Detect which cell encompasses the target text, then output its [X, Y] center coordinate. 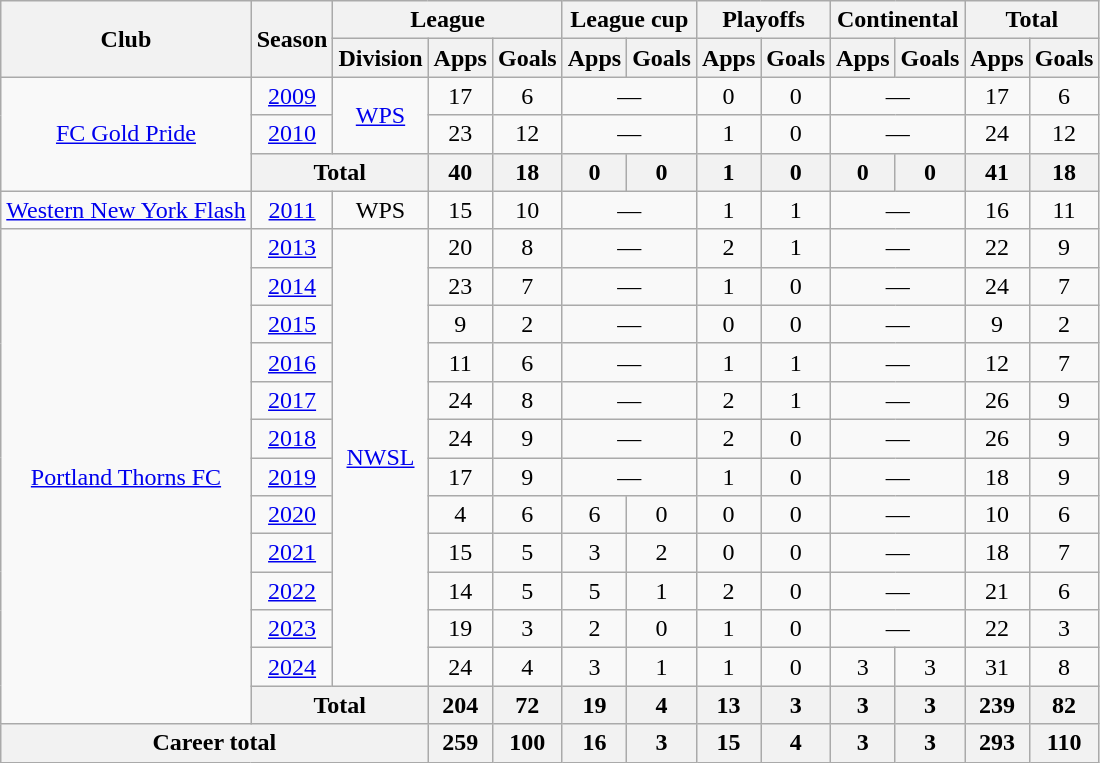
2010 [292, 134]
2021 [292, 553]
40 [460, 172]
2016 [292, 362]
20 [460, 248]
2024 [292, 667]
2018 [292, 438]
Career total [214, 743]
239 [997, 705]
2019 [292, 477]
League [448, 20]
259 [460, 743]
100 [527, 743]
82 [1064, 705]
2022 [292, 591]
2011 [292, 210]
13 [728, 705]
14 [460, 591]
2020 [292, 515]
2014 [292, 286]
2023 [292, 629]
2017 [292, 400]
Western New York Flash [126, 210]
Division [380, 58]
2015 [292, 324]
204 [460, 705]
72 [527, 705]
31 [997, 667]
21 [997, 591]
League cup [629, 20]
Continental [898, 20]
41 [997, 172]
Portland Thorns FC [126, 476]
Playoffs [763, 20]
FC Gold Pride [126, 134]
Season [292, 39]
Club [126, 39]
NWSL [380, 458]
2013 [292, 248]
110 [1064, 743]
293 [997, 743]
2009 [292, 96]
